Determine the (X, Y) coordinate at the center of the cell enclosing the given text.  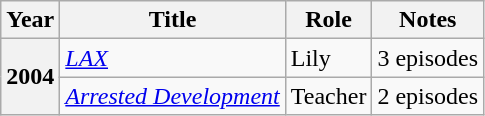
Arrested Development (172, 96)
LAX (172, 58)
Year (30, 20)
Role (328, 20)
Lily (328, 58)
Title (172, 20)
2 episodes (428, 96)
Teacher (328, 96)
Notes (428, 20)
2004 (30, 77)
3 episodes (428, 58)
